For the text-containing cell, return its midpoint in (x, y) coordinate format. 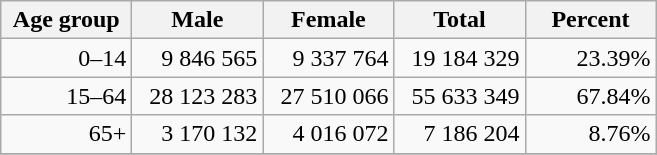
9 846 565 (198, 58)
Percent (590, 20)
Total (460, 20)
19 184 329 (460, 58)
23.39% (590, 58)
4 016 072 (328, 134)
9 337 764 (328, 58)
67.84% (590, 96)
55 633 349 (460, 96)
3 170 132 (198, 134)
27 510 066 (328, 96)
15–64 (66, 96)
Female (328, 20)
Age group (66, 20)
8.76% (590, 134)
Male (198, 20)
0–14 (66, 58)
7 186 204 (460, 134)
28 123 283 (198, 96)
65+ (66, 134)
